Capture the cell that displays the provided text and extract its (X, Y) central coordinate. 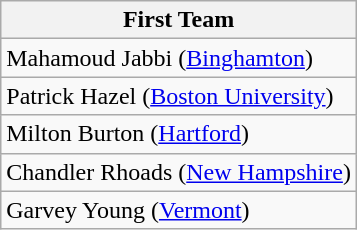
Chandler Rhoads (New Hampshire) (179, 172)
Garvey Young (Vermont) (179, 210)
Mahamoud Jabbi (Binghamton) (179, 58)
Milton Burton (Hartford) (179, 134)
Patrick Hazel (Boston University) (179, 96)
First Team (179, 20)
